Scan for the cell matching the given text and deliver its [X, Y] coordinate at center. 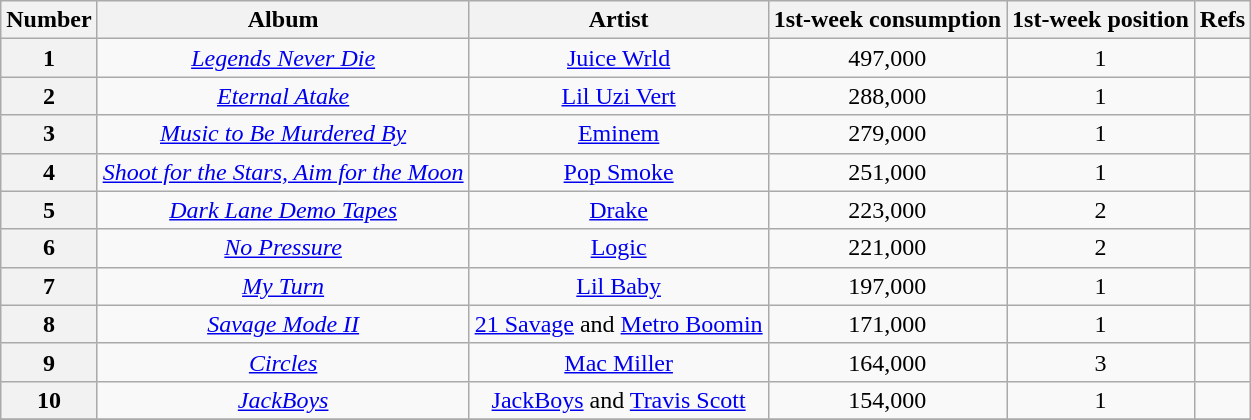
288,000 [887, 96]
21 Savage and Metro Boomin [618, 324]
5 [49, 210]
Lil Uzi Vert [618, 96]
Savage Mode II [283, 324]
Music to Be Murdered By [283, 134]
Mac Miller [618, 362]
Juice Wrld [618, 58]
Logic [618, 248]
Number [49, 20]
Dark Lane Demo Tapes [283, 210]
279,000 [887, 134]
251,000 [887, 172]
9 [49, 362]
164,000 [887, 362]
Drake [618, 210]
6 [49, 248]
Artist [618, 20]
497,000 [887, 58]
Refs [1222, 20]
Pop Smoke [618, 172]
10 [49, 400]
Shoot for the Stars, Aim for the Moon [283, 172]
1st-week position [1101, 20]
221,000 [887, 248]
JackBoys and Travis Scott [618, 400]
My Turn [283, 286]
Eminem [618, 134]
8 [49, 324]
4 [49, 172]
1st-week consumption [887, 20]
Album [283, 20]
171,000 [887, 324]
154,000 [887, 400]
Circles [283, 362]
Eternal Atake [283, 96]
197,000 [887, 286]
223,000 [887, 210]
Lil Baby [618, 286]
No Pressure [283, 248]
7 [49, 286]
JackBoys [283, 400]
Legends Never Die [283, 58]
